Locate the cell with the specified text and output its [X, Y] center coordinate. 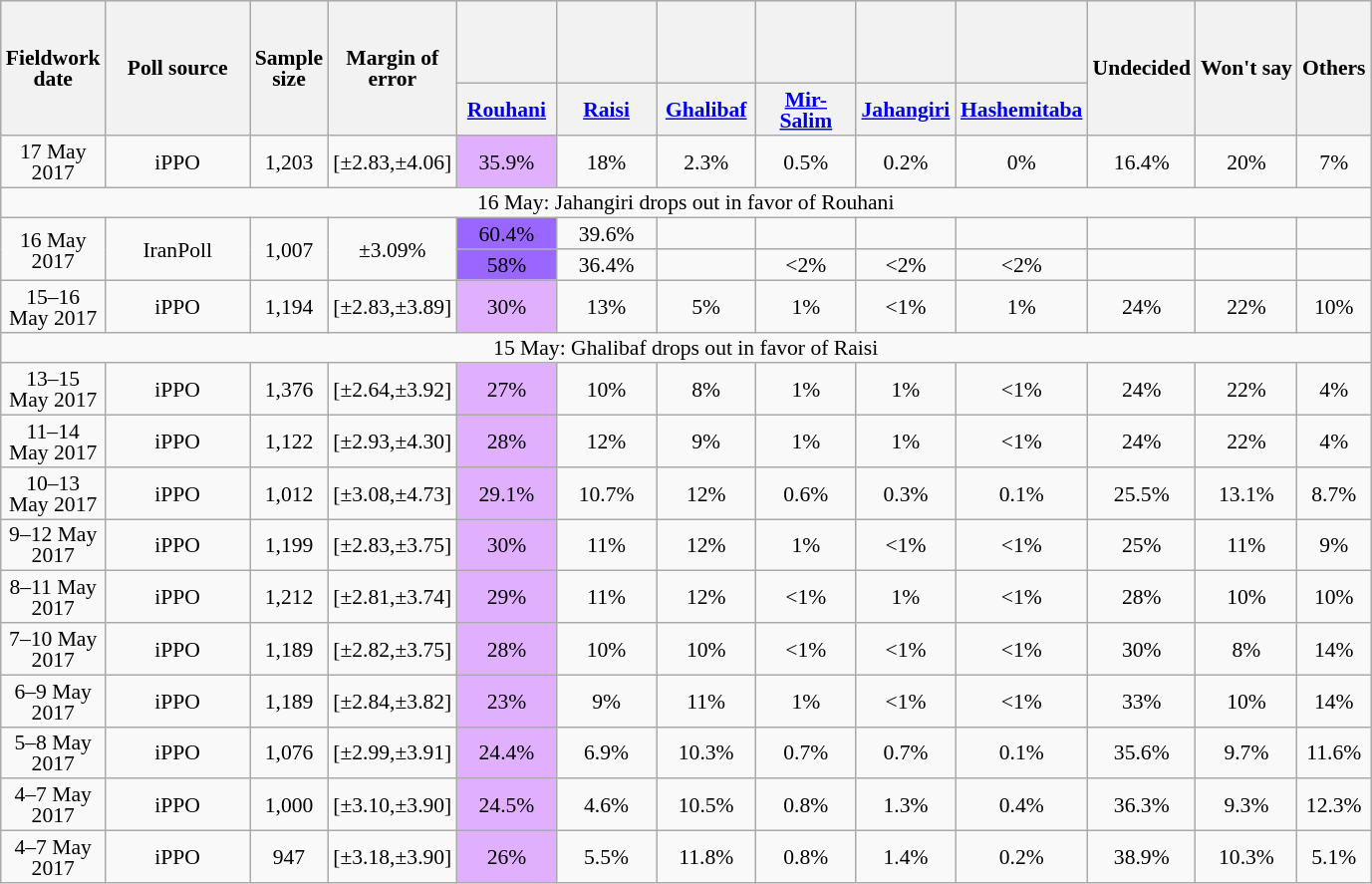
Won't say [1246, 68]
[±2.83,±3.75] [393, 545]
24.4% [506, 752]
1,076 [289, 752]
8.7% [1334, 493]
23% [506, 701]
58% [506, 265]
35.9% [506, 161]
Undecided [1141, 68]
36.4% [607, 265]
Jahangiri [906, 110]
[±3.10,±3.90] [393, 805]
8–11 May 2017 [54, 597]
0.5% [806, 161]
16.4% [1141, 161]
[±2.99,±3.91] [393, 752]
[±3.08,±4.73] [393, 493]
39.6% [607, 233]
1,199 [289, 545]
9.7% [1246, 752]
33% [1141, 701]
7–10 May 2017 [54, 649]
Fieldwork date [54, 68]
9.3% [1246, 805]
10.7% [607, 493]
29% [506, 597]
7% [1334, 161]
[±2.84,±3.82] [393, 701]
13–15 May 2017 [54, 390]
1.3% [906, 805]
[±2.82,±3.75] [393, 649]
15–16 May 2017 [54, 306]
947 [289, 857]
1,122 [289, 442]
12.3% [1334, 805]
9–12 May 2017 [54, 545]
0.6% [806, 493]
[±2.83,±3.89] [393, 306]
1,000 [289, 805]
1,012 [289, 493]
Samplesize [289, 68]
[±2.81,±3.74] [393, 597]
Margin of error [393, 68]
25.5% [1141, 493]
0.4% [1021, 805]
Others [1334, 68]
18% [607, 161]
[±2.64,±3.92] [393, 390]
Rouhani [506, 110]
17 May 2017 [54, 161]
10–13 May 2017 [54, 493]
20% [1246, 161]
[±2.93,±4.30] [393, 442]
11.6% [1334, 752]
26% [506, 857]
5.5% [607, 857]
60.4% [506, 233]
Ghalibaf [706, 110]
25% [1141, 545]
IranPoll [177, 249]
15 May: Ghalibaf drops out in favor of Raisi [686, 347]
2.3% [706, 161]
13% [607, 306]
4.6% [607, 805]
1,212 [289, 597]
24.5% [506, 805]
5.1% [1334, 857]
[±3.18,±3.90] [393, 857]
11–14 May 2017 [54, 442]
13.1% [1246, 493]
1.4% [906, 857]
Raisi [607, 110]
1,203 [289, 161]
Poll source [177, 68]
38.9% [1141, 857]
27% [506, 390]
±3.09% [393, 249]
1,376 [289, 390]
Hashemitaba [1021, 110]
1,007 [289, 249]
0.3% [906, 493]
35.6% [1141, 752]
5% [706, 306]
1,194 [289, 306]
10.5% [706, 805]
Mir-Salim [806, 110]
6–9 May 2017 [54, 701]
16 May: Jahangiri drops out in favor of Rouhani [686, 203]
5–8 May 2017 [54, 752]
[±2.83,±4.06] [393, 161]
0% [1021, 161]
11.8% [706, 857]
36.3% [1141, 805]
16 May 2017 [54, 249]
29.1% [506, 493]
6.9% [607, 752]
